Extract the [X, Y] coordinate from the center of the cell holding the provided text.  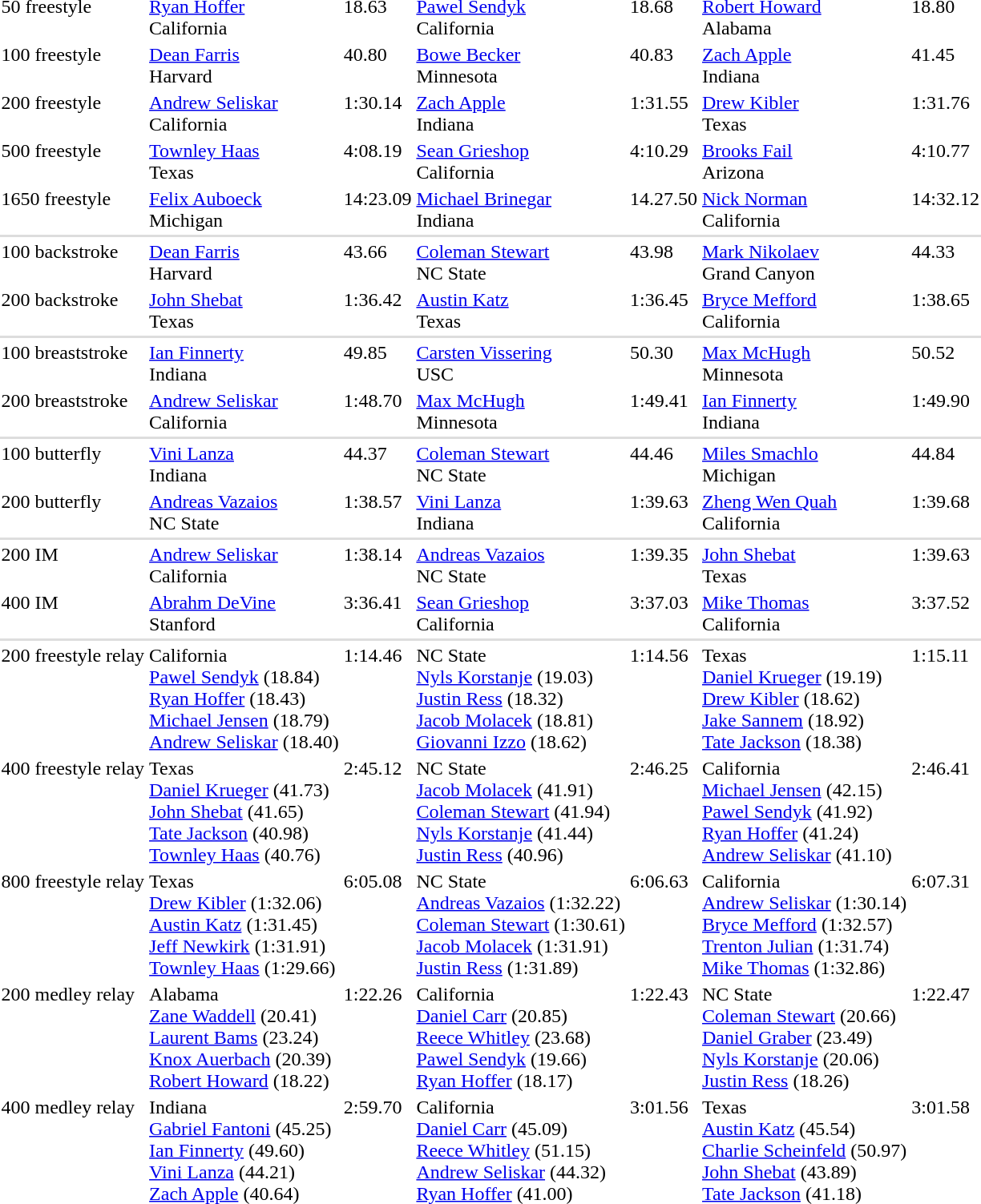
14:32.12 [946, 210]
1:39.35 [664, 566]
41.45 [946, 66]
CaliforniaPawel Sendyk (18.84)Ryan Hoffer (18.43) Michael Jensen (18.79) Andrew Seliskar (18.40) [244, 699]
Austin KatzTexas [521, 311]
1650 freestyle [73, 210]
NC StateAndreas Vazaios (1:32.22)Coleman Stewart (1:30.61)Jacob Molacek (1:31.91)Justin Ress (1:31.89) [521, 924]
6:05.08 [377, 924]
3:37.03 [664, 614]
Mike Thomas California [805, 614]
1:39.68 [946, 513]
1:22.47 [946, 1037]
Zheng Wen QuahCalifornia [805, 513]
14.27.50 [664, 210]
1:15.11 [946, 699]
14:23.09 [377, 210]
1:14.46 [377, 699]
3:37.52 [946, 614]
200 freestyle [73, 114]
Michael BrinegarIndiana [521, 210]
50.30 [664, 364]
100 freestyle [73, 66]
1:30.14 [377, 114]
40.80 [377, 66]
1:49.41 [664, 412]
49.85 [377, 364]
400 IM [73, 614]
44.46 [664, 465]
200 freestyle relay [73, 699]
TexasDaniel Krueger (41.73)John Shebat (41.65)Tate Jackson (40.98) Townley Haas (40.76) [244, 811]
1:36.42 [377, 311]
200 IM [73, 566]
100 backstroke [73, 263]
TexasDaniel Krueger (19.19)Drew Kibler (18.62)Jake Sannem (18.92) Tate Jackson (18.38) [805, 699]
NC StateNyls Korstanje (19.03)Justin Ress (18.32)Jacob Molacek (18.81)Giovanni Izzo (18.62) [521, 699]
Carsten VisseringUSC [521, 364]
200 butterfly [73, 513]
TexasDrew Kibler (1:32.06)Austin Katz (1:31.45)Jeff Newkirk (1:31.91)Townley Haas (1:29.66) [244, 924]
1:22.26 [377, 1037]
1:14.56 [664, 699]
3:36.41 [377, 614]
500 freestyle [73, 162]
Bryce MeffordCalifornia [805, 311]
CaliforniaDaniel Carr (20.85)Reece Whitley (23.68) Pawel Sendyk (19.66) Ryan Hoffer (18.17) [521, 1037]
40.83 [664, 66]
44.37 [377, 465]
1:31.55 [664, 114]
Drew KiblerTexas [805, 114]
2:45.12 [377, 811]
CaliforniaMichael Jensen (42.15) Pawel Sendyk (41.92) Ryan Hoffer (41.24) Andrew Seliskar (41.10) [805, 811]
200 breaststroke [73, 412]
NC StateJacob Molacek (41.91)Coleman Stewart (41.94)Nyls Korstanje (41.44)Justin Ress (40.96) [521, 811]
Nick NormanCalifornia [805, 210]
1:38.14 [377, 566]
CaliforniaAndrew Seliskar (1:30.14)Bryce Mefford (1:32.57)Trenton Julian (1:31.74)Mike Thomas (1:32.86) [805, 924]
1:49.90 [946, 412]
NC StateColeman Stewart (20.66) Daniel Graber (23.49) Nyls Korstanje (20.06) Justin Ress (18.26) [805, 1037]
1:38.57 [377, 513]
Felix AuboeckMichigan [244, 210]
Brooks FailArizona [805, 162]
Bowe BeckerMinnesota [521, 66]
1:48.70 [377, 412]
1:31.76 [946, 114]
1:38.65 [946, 311]
4:10.77 [946, 162]
200 medley relay [73, 1037]
4:08.19 [377, 162]
Miles SmachloMichigan [805, 465]
1:36.45 [664, 311]
Abrahm DeVine Stanford [244, 614]
6:06.63 [664, 924]
1:22.43 [664, 1037]
Mark NikolaevGrand Canyon [805, 263]
AlabamaZane Waddell (20.41)Laurent Bams (23.24) Knox Auerbach (20.39) Robert Howard (18.22) [244, 1037]
100 butterfly [73, 465]
44.33 [946, 263]
44.84 [946, 465]
43.66 [377, 263]
100 breaststroke [73, 364]
200 backstroke [73, 311]
400 freestyle relay [73, 811]
43.98 [664, 263]
Townley HaasTexas [244, 162]
50.52 [946, 364]
4:10.29 [664, 162]
2:46.25 [664, 811]
800 freestyle relay [73, 924]
6:07.31 [946, 924]
2:46.41 [946, 811]
